Scan for the cell matching the given text and deliver its (x, y) coordinate at center. 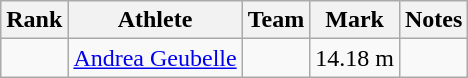
Rank (34, 20)
14.18 m (355, 58)
Notes (433, 20)
Andrea Geubelle (155, 58)
Team (276, 20)
Mark (355, 20)
Athlete (155, 20)
